Provide the (x, y) coordinate of the cell's center where the given text is located.  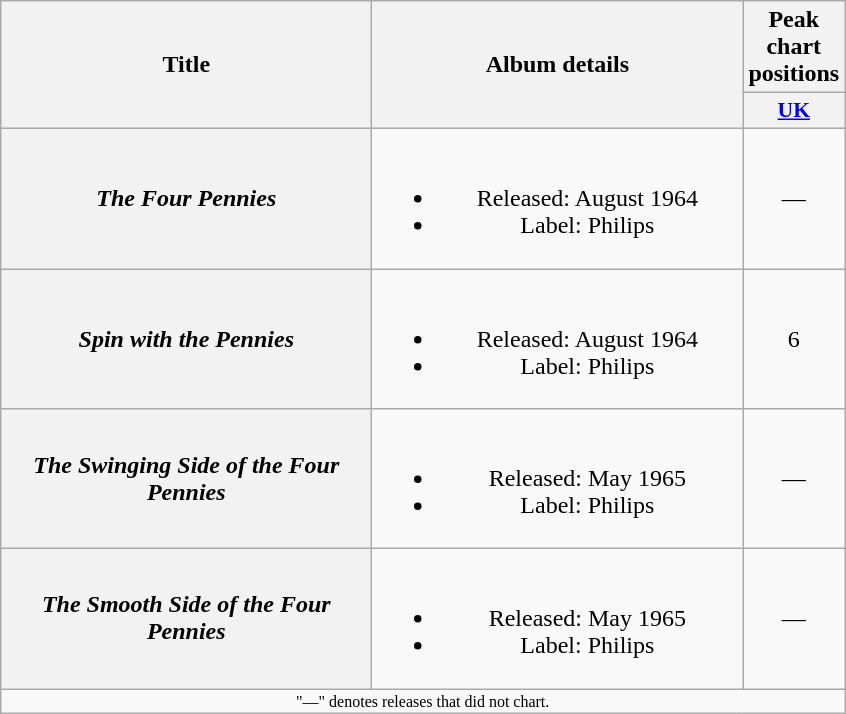
The Swinging Side of the Four Pennies (186, 479)
Peak chart positions (794, 47)
The Four Pennies (186, 198)
"—" denotes releases that did not chart. (423, 701)
The Smooth Side of the Four Pennies (186, 619)
Spin with the Pennies (186, 338)
Album details (558, 65)
Title (186, 65)
6 (794, 338)
UK (794, 111)
